Pinpoint the cell where the given text exists, returning its [x, y] midpoint coordinate. 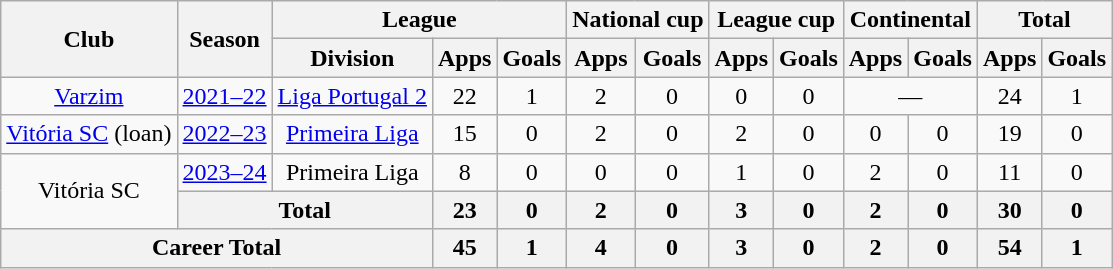
Varzim [89, 96]
Vitória SC (loan) [89, 134]
Career Total [217, 248]
54 [1009, 248]
League [420, 20]
22 [464, 96]
8 [464, 172]
2022–23 [224, 134]
30 [1009, 210]
2021–22 [224, 96]
19 [1009, 134]
11 [1009, 172]
Club [89, 39]
24 [1009, 96]
League cup [776, 20]
Continental [910, 20]
Vitória SC [89, 191]
Season [224, 39]
National cup [638, 20]
Division [352, 58]
45 [464, 248]
2023–24 [224, 172]
Liga Portugal 2 [352, 96]
4 [601, 248]
15 [464, 134]
23 [464, 210]
— [910, 96]
